Pinpoint the cell where the given text exists, returning its (x, y) midpoint coordinate. 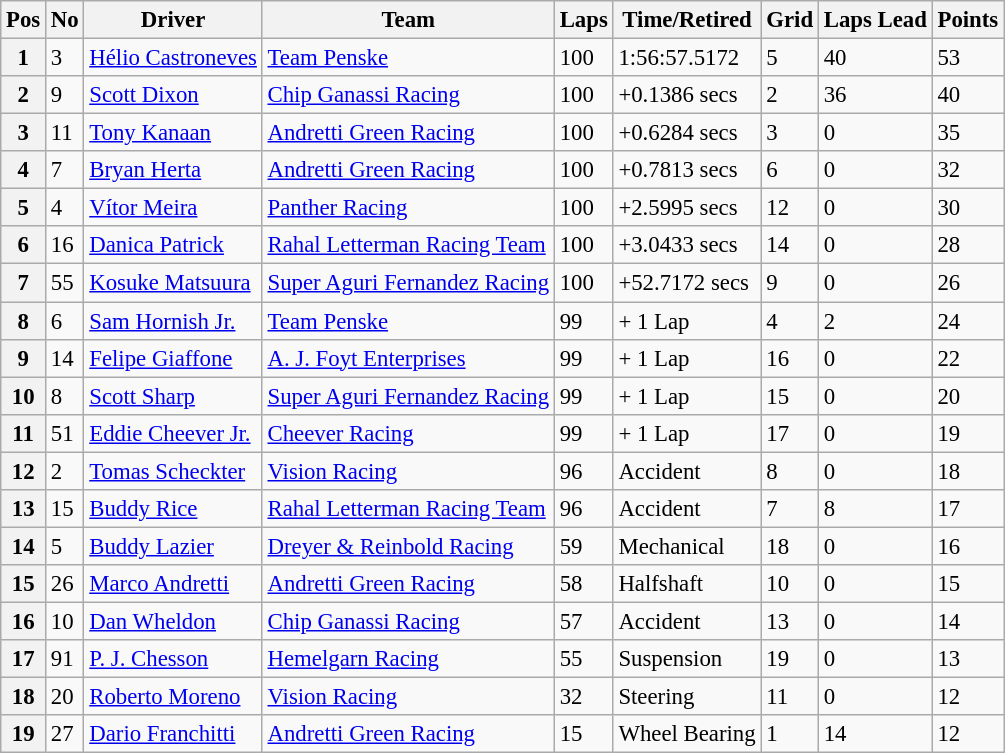
27 (65, 734)
No (65, 20)
Time/Retired (687, 20)
+3.0433 secs (687, 245)
+0.6284 secs (687, 133)
Scott Sharp (173, 396)
1:56:57.5172 (687, 58)
Dan Wheldon (173, 621)
Team (408, 20)
Bryan Herta (173, 170)
Danica Patrick (173, 245)
Kosuke Matsuura (173, 283)
Eddie Cheever Jr. (173, 433)
Roberto Moreno (173, 697)
+0.7813 secs (687, 170)
Dreyer & Reinbold Racing (408, 546)
Dario Franchitti (173, 734)
Suspension (687, 659)
Points (968, 20)
59 (584, 546)
Buddy Rice (173, 509)
Buddy Lazier (173, 546)
Pos (24, 20)
36 (875, 95)
Driver (173, 20)
Laps (584, 20)
Steering (687, 697)
Scott Dixon (173, 95)
Marco Andretti (173, 584)
Felipe Giaffone (173, 358)
58 (584, 584)
+2.5995 secs (687, 208)
53 (968, 58)
51 (65, 433)
Vítor Meira (173, 208)
A. J. Foyt Enterprises (408, 358)
24 (968, 321)
22 (968, 358)
P. J. Chesson (173, 659)
Hélio Castroneves (173, 58)
Halfshaft (687, 584)
Panther Racing (408, 208)
+52.7172 secs (687, 283)
57 (584, 621)
28 (968, 245)
Laps Lead (875, 20)
30 (968, 208)
Cheever Racing (408, 433)
Tony Kanaan (173, 133)
Wheel Bearing (687, 734)
Grid (790, 20)
Sam Hornish Jr. (173, 321)
+0.1386 secs (687, 95)
Tomas Scheckter (173, 471)
35 (968, 133)
Hemelgarn Racing (408, 659)
91 (65, 659)
Mechanical (687, 546)
